Determine the [x, y] coordinate at the center of the cell enclosing the given text.  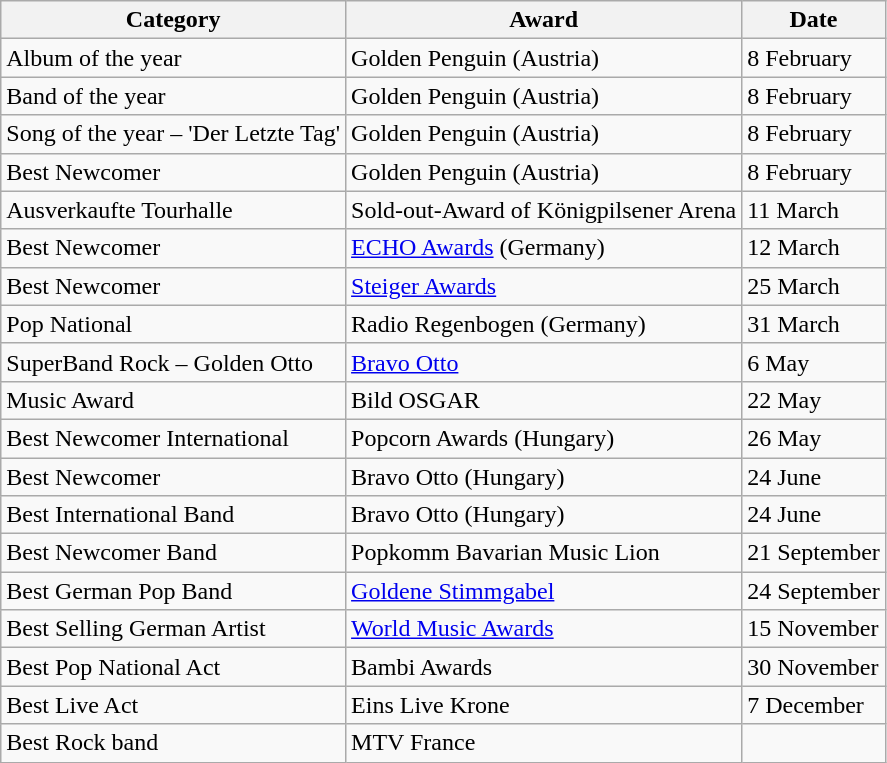
7 December [814, 705]
Best Newcomer International [174, 438]
Sold-out-Award of Königpilsener Arena [544, 210]
6 May [814, 362]
Bambi Awards [544, 667]
21 September [814, 553]
Music Award [174, 400]
12 March [814, 248]
Radio Regenbogen (Germany) [544, 324]
Album of the year [174, 58]
Bravo Otto [544, 362]
Best Newcomer Band [174, 553]
Popkomm Bavarian Music Lion [544, 553]
Pop National [174, 324]
Popcorn Awards (Hungary) [544, 438]
SuperBand Rock – Golden Otto [174, 362]
Best Rock band [174, 743]
Steiger Awards [544, 286]
Band of the year [174, 96]
26 May [814, 438]
ECHO Awards (Germany) [544, 248]
MTV France [544, 743]
24 September [814, 591]
Goldene Stimmgabel [544, 591]
31 March [814, 324]
Best International Band [174, 515]
Song of the year – 'Der Letzte Tag' [174, 134]
Best Pop National Act [174, 667]
25 March [814, 286]
Best Live Act [174, 705]
Best Selling German Artist [174, 629]
Ausverkaufte Tourhalle [174, 210]
World Music Awards [544, 629]
Award [544, 20]
11 March [814, 210]
Date [814, 20]
22 May [814, 400]
Eins Live Krone [544, 705]
30 November [814, 667]
Bild OSGAR [544, 400]
15 November [814, 629]
Category [174, 20]
Best German Pop Band [174, 591]
